From the cell containing the given text, extract its center point as [x, y] coordinate. 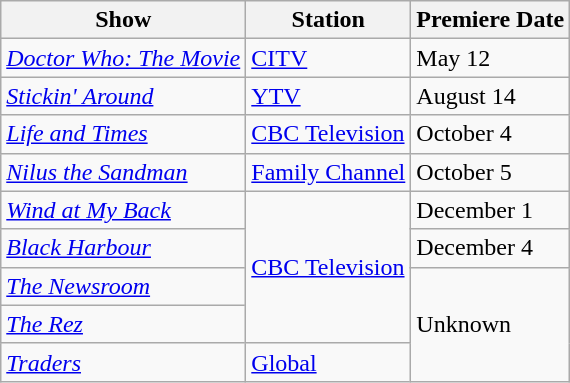
Premiere Date [490, 20]
Unknown [490, 324]
Life and Times [124, 134]
Traders [124, 362]
YTV [328, 96]
May 12 [490, 58]
December 4 [490, 248]
Station [328, 20]
Nilus the Sandman [124, 172]
Show [124, 20]
The Newsroom [124, 286]
The Rez [124, 324]
December 1 [490, 210]
Stickin' Around [124, 96]
Black Harbour [124, 248]
Family Channel [328, 172]
Wind at My Back [124, 210]
Doctor Who: The Movie [124, 58]
August 14 [490, 96]
CITV [328, 58]
October 4 [490, 134]
Global [328, 362]
October 5 [490, 172]
